Search for the cell housing the specified text and yield its (X, Y) center coordinate. 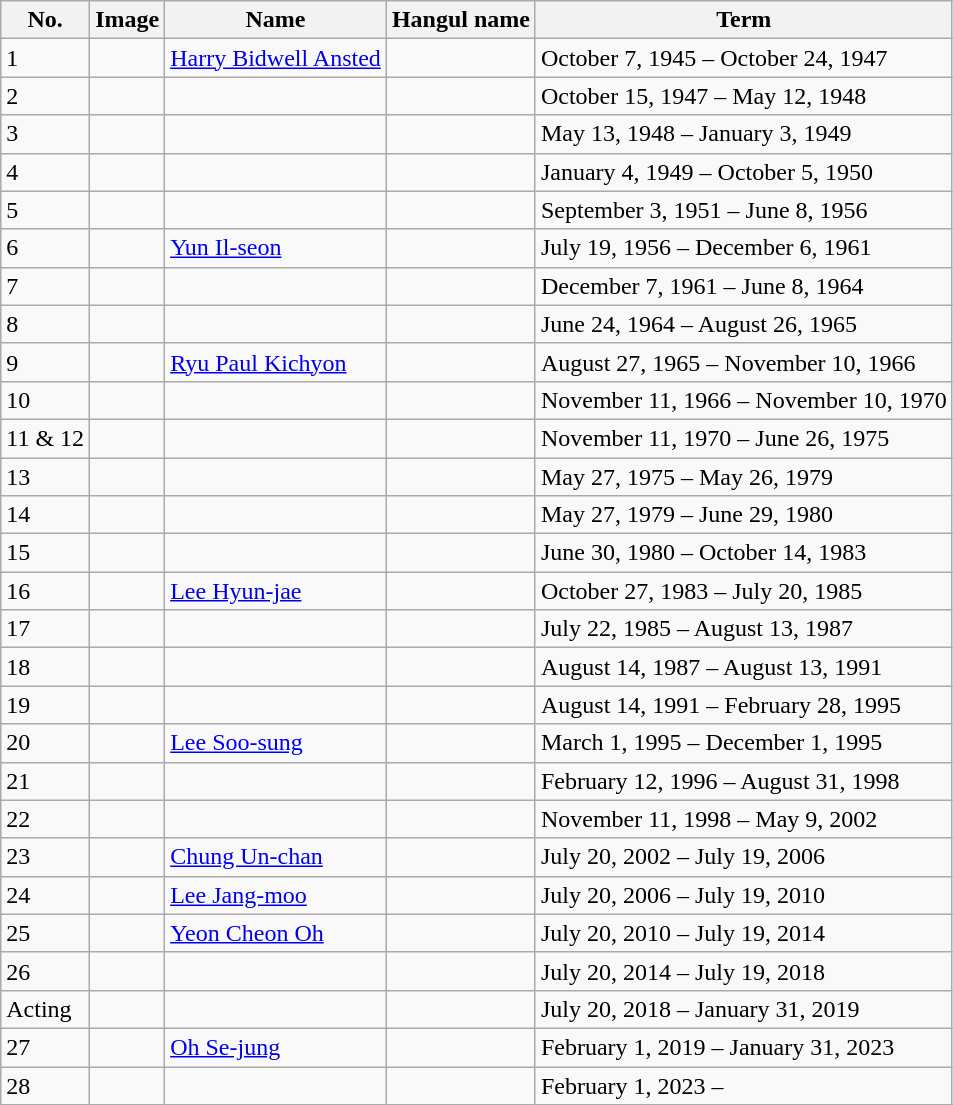
May 13, 1948 – January 3, 1949 (744, 134)
28 (46, 1085)
17 (46, 629)
July 20, 2006 – July 19, 2010 (744, 895)
February 12, 1996 – August 31, 1998 (744, 781)
September 3, 1951 – June 8, 1956 (744, 210)
December 7, 1961 – June 8, 1964 (744, 286)
July 20, 2002 – July 19, 2006 (744, 857)
4 (46, 172)
Image (128, 20)
May 27, 1979 – June 29, 1980 (744, 515)
10 (46, 400)
Hangul name (460, 20)
Name (276, 20)
August 14, 1987 – August 13, 1991 (744, 667)
August 27, 1965 – November 10, 1966 (744, 362)
June 30, 1980 – October 14, 1983 (744, 553)
Yun Il-seon (276, 248)
25 (46, 933)
February 1, 2023 – (744, 1085)
November 11, 1998 – May 9, 2002 (744, 819)
20 (46, 743)
July 20, 2010 – July 19, 2014 (744, 933)
14 (46, 515)
11 & 12 (46, 438)
Harry Bidwell Ansted (276, 58)
March 1, 1995 – December 1, 1995 (744, 743)
No. (46, 20)
Lee Soo-sung (276, 743)
Oh Se-jung (276, 1047)
July 20, 2014 – July 19, 2018 (744, 971)
November 11, 1970 – June 26, 1975 (744, 438)
18 (46, 667)
7 (46, 286)
August 14, 1991 – February 28, 1995 (744, 705)
October 27, 1983 – July 20, 1985 (744, 591)
3 (46, 134)
1 (46, 58)
22 (46, 819)
June 24, 1964 – August 26, 1965 (744, 324)
23 (46, 857)
21 (46, 781)
6 (46, 248)
Yeon Cheon Oh (276, 933)
October 15, 1947 – May 12, 1948 (744, 96)
Lee Jang-moo (276, 895)
Ryu Paul Kichyon (276, 362)
February 1, 2019 – January 31, 2023 (744, 1047)
November 11, 1966 – November 10, 1970 (744, 400)
27 (46, 1047)
2 (46, 96)
Lee Hyun-jae (276, 591)
Term (744, 20)
16 (46, 591)
5 (46, 210)
May 27, 1975 – May 26, 1979 (744, 477)
January 4, 1949 – October 5, 1950 (744, 172)
Chung Un-chan (276, 857)
26 (46, 971)
9 (46, 362)
15 (46, 553)
July 22, 1985 – August 13, 1987 (744, 629)
19 (46, 705)
July 19, 1956 – December 6, 1961 (744, 248)
8 (46, 324)
13 (46, 477)
24 (46, 895)
Acting (46, 1009)
July 20, 2018 – January 31, 2019 (744, 1009)
October 7, 1945 – October 24, 1947 (744, 58)
